Capture the cell that displays the provided text and extract its [x, y] central coordinate. 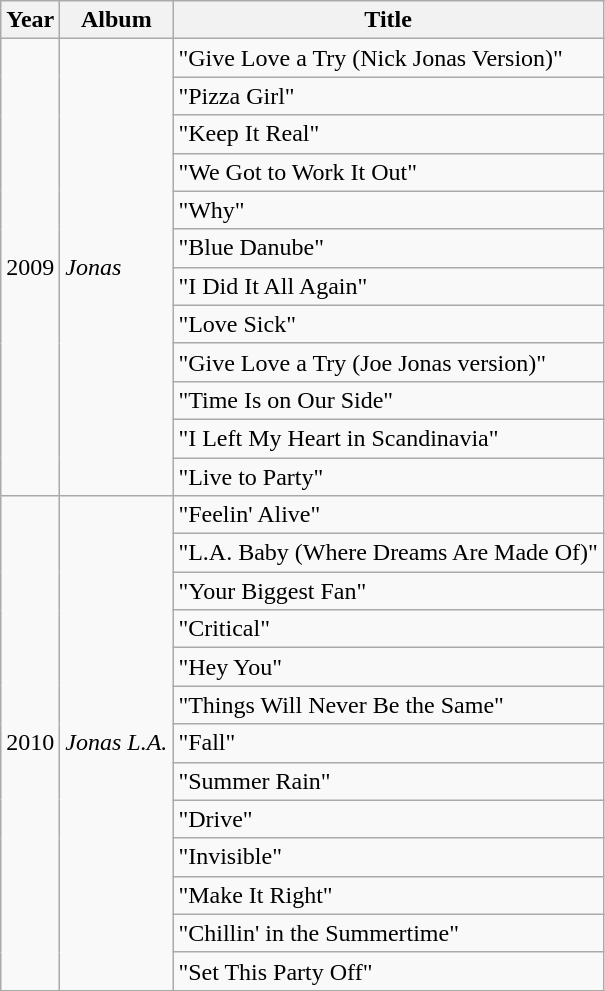
"Make It Right" [388, 895]
Jonas [116, 268]
Title [388, 20]
"Fall" [388, 743]
"Pizza Girl" [388, 96]
"Your Biggest Fan" [388, 591]
"Drive" [388, 819]
"Summer Rain" [388, 781]
"L.A. Baby (Where Dreams Are Made Of)" [388, 553]
"Keep It Real" [388, 134]
"Feelin' Alive" [388, 515]
2010 [30, 744]
"Set This Party Off" [388, 971]
"Time Is on Our Side" [388, 400]
Jonas L.A. [116, 744]
"I Left My Heart in Scandinavia" [388, 438]
Year [30, 20]
"Things Will Never Be the Same" [388, 705]
"Hey You" [388, 667]
"Give Love a Try (Joe Jonas version)" [388, 362]
"Why" [388, 210]
"Invisible" [388, 857]
"Love Sick" [388, 324]
"Live to Party" [388, 477]
"We Got to Work It Out" [388, 172]
Album [116, 20]
"Chillin' in the Summertime" [388, 933]
"Blue Danube" [388, 248]
"I Did It All Again" [388, 286]
2009 [30, 268]
"Critical" [388, 629]
"Give Love a Try (Nick Jonas Version)" [388, 58]
